Return [X, Y] of the center of cell containing provided text 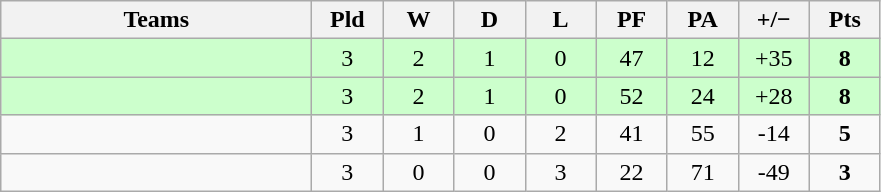
52 [632, 96]
PF [632, 20]
D [490, 20]
+/− [774, 20]
W [418, 20]
12 [702, 58]
55 [702, 134]
47 [632, 58]
+35 [774, 58]
-14 [774, 134]
Pts [844, 20]
24 [702, 96]
22 [632, 172]
Pld [348, 20]
41 [632, 134]
5 [844, 134]
L [560, 20]
Teams [156, 20]
71 [702, 172]
+28 [774, 96]
-49 [774, 172]
PA [702, 20]
